Extract the (X, Y) coordinate from the center of the cell holding the provided text.  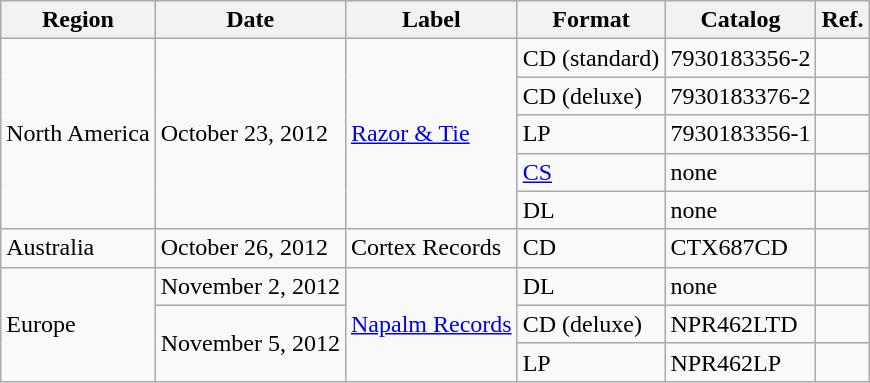
Australia (78, 248)
Ref. (842, 20)
October 23, 2012 (250, 134)
CD (standard) (591, 58)
Europe (78, 324)
Format (591, 20)
Razor & Tie (431, 134)
Region (78, 20)
7930183356-2 (740, 58)
Date (250, 20)
CD (591, 248)
November 2, 2012 (250, 286)
October 26, 2012 (250, 248)
November 5, 2012 (250, 343)
CS (591, 172)
Label (431, 20)
7930183376-2 (740, 96)
Catalog (740, 20)
NPR462LTD (740, 324)
CTX687CD (740, 248)
North America (78, 134)
Napalm Records (431, 324)
NPR462LP (740, 362)
7930183356-1 (740, 134)
Cortex Records (431, 248)
